Determine the (x, y) coordinate at the center of the cell enclosing the given text.  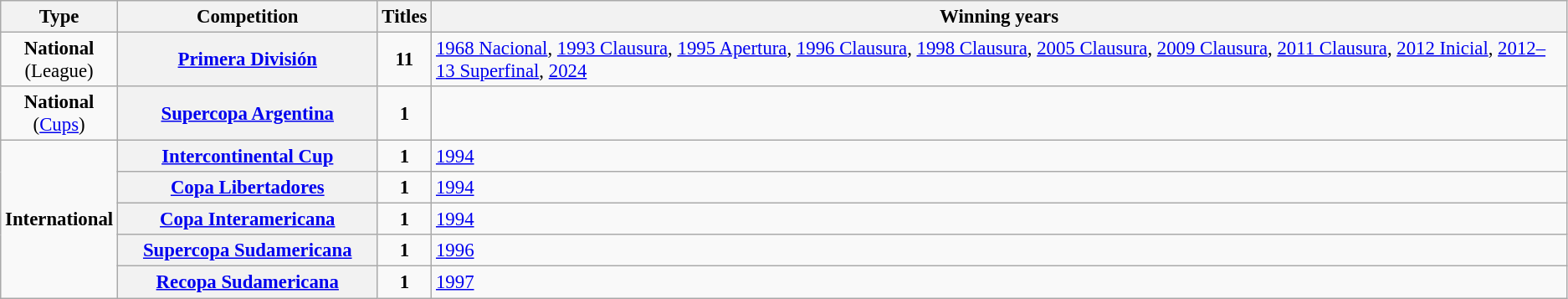
Supercopa Sudamericana (248, 250)
National(League) (59, 60)
11 (405, 60)
Winning years (999, 17)
Type (59, 17)
Supercopa Argentina (248, 114)
Titles (405, 17)
Recopa Sudamericana (248, 282)
Copa Interamericana (248, 219)
National(Cups) (59, 114)
Intercontinental Cup (248, 157)
1996 (999, 250)
Competition (248, 17)
Primera División (248, 60)
International (59, 219)
Copa Libertadores (248, 188)
1997 (999, 282)
